Output the [X, Y] coordinate of the center of the cell containing the given text.  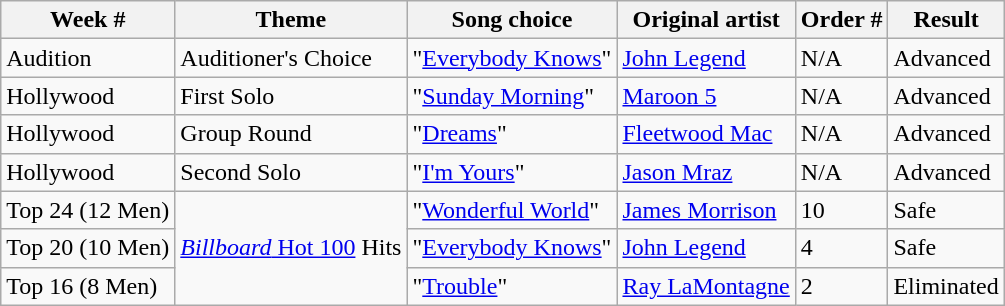
"Dreams" [512, 134]
Original artist [706, 20]
Jason Mraz [706, 172]
First Solo [291, 96]
Song choice [512, 20]
2 [842, 286]
Week # [88, 20]
Eliminated [946, 286]
Maroon 5 [706, 96]
"Trouble" [512, 286]
Audition [88, 58]
Fleetwood Mac [706, 134]
"I'm Yours" [512, 172]
Group Round [291, 134]
Top 24 (12 Men) [88, 210]
Second Solo [291, 172]
"Wonderful World" [512, 210]
10 [842, 210]
James Morrison [706, 210]
Result [946, 20]
"Sunday Morning" [512, 96]
Theme [291, 20]
Auditioner's Choice [291, 58]
Ray LaMontagne [706, 286]
Billboard Hot 100 Hits [291, 248]
Top 16 (8 Men) [88, 286]
Order # [842, 20]
4 [842, 248]
Top 20 (10 Men) [88, 248]
